Locate the cell with the specified text and output its (X, Y) center coordinate. 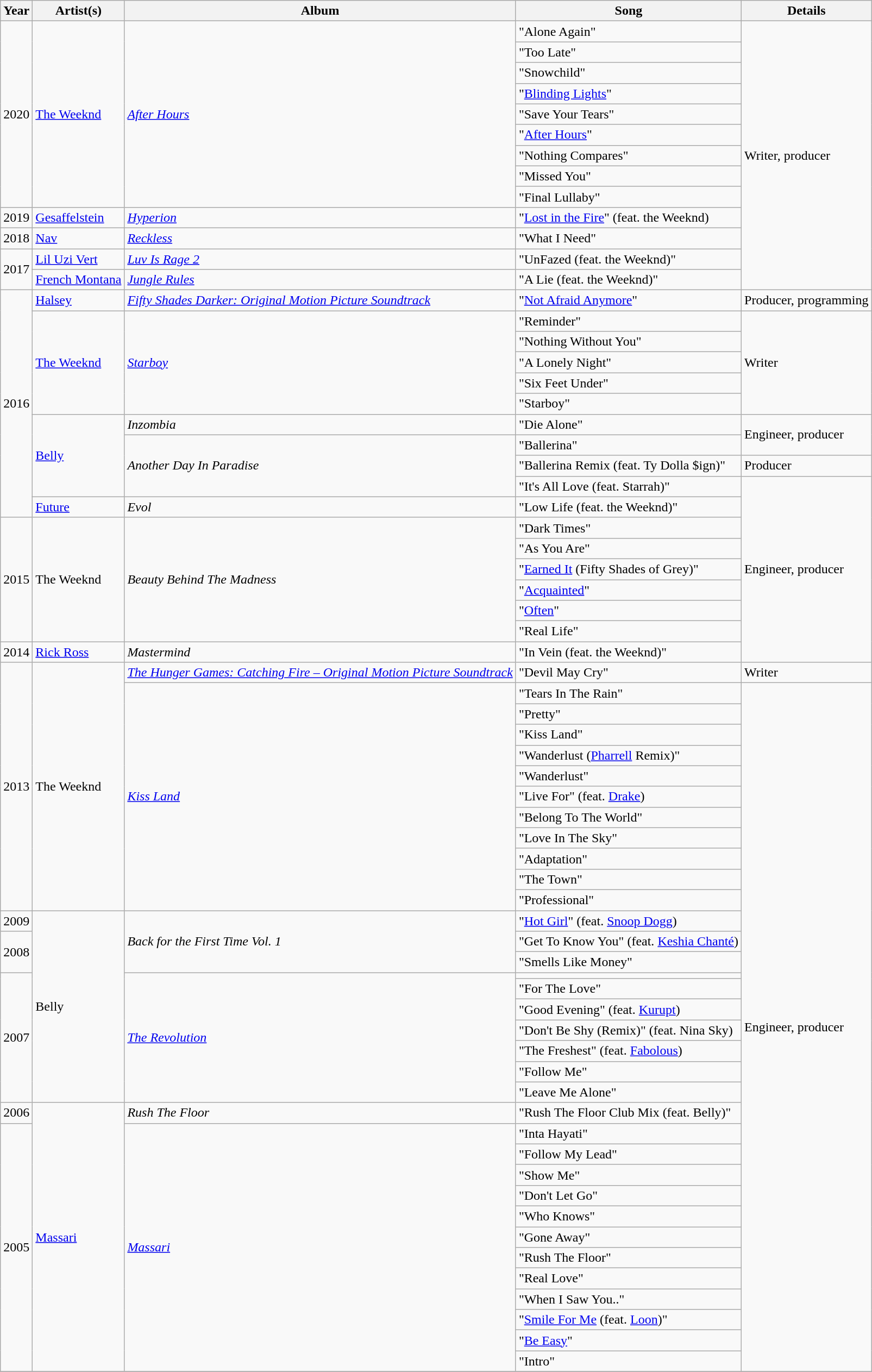
Artist(s) (78, 11)
Reckless (321, 238)
Kiss Land (321, 797)
Starboy (321, 362)
Year (16, 11)
2018 (16, 238)
Hyperion (321, 217)
"Follow My Lead" (628, 1154)
"Lost in the Fire" (feat. the Weeknd) (628, 217)
Another Day In Paradise (321, 466)
"Nothing Compares" (628, 155)
After Hours (321, 114)
"For The Love" (628, 989)
"Dark Times" (628, 528)
"Get To Know You" (feat. Keshia Chanté) (628, 942)
"Rush The Floor" (628, 1258)
The Revolution (321, 1038)
"Six Feet Under" (628, 383)
Rush The Floor (321, 1113)
"Who Knows" (628, 1216)
"Wanderlust (Pharrell Remix)" (628, 755)
2005 (16, 1248)
Jungle Rules (321, 280)
"Devil May Cry" (628, 673)
"Reminder" (628, 321)
2007 (16, 1038)
Producer, programming (806, 300)
"Not Afraid Anymore" (628, 300)
Song (628, 11)
2015 (16, 579)
2019 (16, 217)
"A Lie (feat. the Weeknd)" (628, 280)
"Wanderlust" (628, 776)
"Good Evening" (feat. Kurupt) (628, 1010)
"Real Life" (628, 631)
"Nothing Without You" (628, 342)
"The Town" (628, 879)
"Don't Be Shy (Remix)" (feat. Nina Sky) (628, 1030)
2006 (16, 1113)
"Professional" (628, 900)
"Ballerina" (628, 445)
Back for the First Time Vol. 1 (321, 942)
French Montana (78, 280)
"Kiss Land" (628, 735)
"Low Life (feat. the Weeknd)" (628, 507)
"Real Love" (628, 1279)
Fifty Shades Darker: Original Motion Picture Soundtrack (321, 300)
"Inta Hayati" (628, 1133)
"A Lonely Night" (628, 362)
"When I Saw You.." (628, 1299)
"Missed You" (628, 176)
2016 (16, 404)
"Save Your Tears" (628, 114)
"Acquainted" (628, 590)
"Often" (628, 611)
"Earned It (Fifty Shades of Grey)" (628, 569)
"Tears In The Rain" (628, 693)
Halsey (78, 300)
"Too Late" (628, 52)
"Intro" (628, 1361)
"Die Alone" (628, 424)
Details (806, 11)
Luv Is Rage 2 (321, 259)
"As You Are" (628, 548)
"Don't Let Go" (628, 1195)
"Final Lullaby" (628, 197)
Lil Uzi Vert (78, 259)
Evol (321, 507)
"Hot Girl" (feat. Snoop Dogg) (628, 921)
"Starboy" (628, 404)
"Snowchild" (628, 73)
Beauty Behind The Madness (321, 579)
2017 (16, 270)
"Leave Me Alone" (628, 1092)
"Pretty" (628, 714)
"Adaptation" (628, 859)
"What I Need" (628, 238)
"Smells Like Money" (628, 962)
"Rush The Floor Club Mix (feat. Belly)" (628, 1113)
"Smile For Me (feat. Loon)" (628, 1320)
"In Vein (feat. the Weeknd)" (628, 652)
2020 (16, 114)
"After Hours" (628, 135)
2013 (16, 787)
Writer, producer (806, 155)
"Blinding Lights" (628, 93)
Mastermind (321, 652)
"Be Easy" (628, 1340)
"Show Me" (628, 1175)
"Gone Away" (628, 1237)
2009 (16, 921)
Inzombia (321, 424)
Producer (806, 466)
"UnFazed (feat. the Weeknd)" (628, 259)
The Hunger Games: Catching Fire – Original Motion Picture Soundtrack (321, 673)
"Love In The Sky" (628, 838)
"It's All Love (feat. Starrah)" (628, 486)
2014 (16, 652)
2008 (16, 952)
Rick Ross (78, 652)
"The Freshest" (feat. Fabolous) (628, 1051)
Future (78, 507)
"Follow Me" (628, 1072)
"Live For" (feat. Drake) (628, 797)
"Alone Again" (628, 32)
Gesaffelstein (78, 217)
Album (321, 11)
"Belong To The World" (628, 817)
"Ballerina Remix (feat. Ty Dolla $ign)" (628, 466)
Nav (78, 238)
